Scan for the cell matching the given text and deliver its [X, Y] coordinate at center. 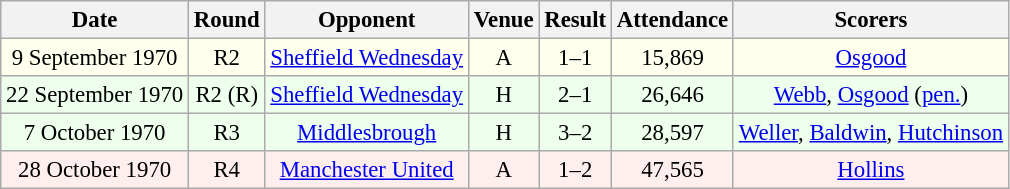
28,597 [673, 133]
9 September 1970 [95, 58]
1–2 [576, 170]
28 October 1970 [95, 170]
1–1 [576, 58]
Manchester United [366, 170]
Osgood [870, 58]
Round [227, 20]
47,565 [673, 170]
3–2 [576, 133]
7 October 1970 [95, 133]
Date [95, 20]
Hollins [870, 170]
R3 [227, 133]
26,646 [673, 95]
Weller, Baldwin, Hutchinson [870, 133]
R2 (R) [227, 95]
Attendance [673, 20]
Webb, Osgood (pen.) [870, 95]
15,869 [673, 58]
Scorers [870, 20]
Opponent [366, 20]
2–1 [576, 95]
R2 [227, 58]
22 September 1970 [95, 95]
Venue [504, 20]
R4 [227, 170]
Result [576, 20]
Middlesbrough [366, 133]
